Determine the (x, y) coordinate at the center of the cell enclosing the given text.  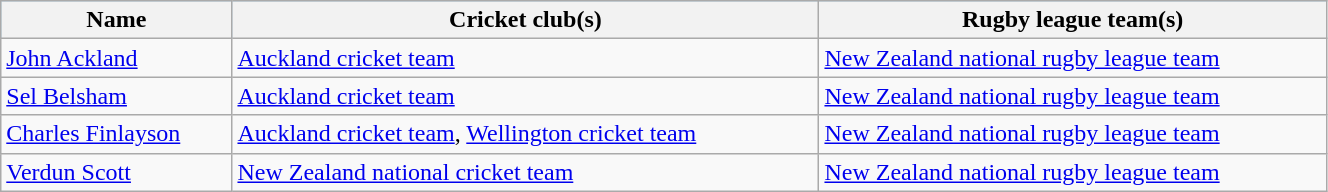
Sel Belsham (116, 96)
Cricket club(s) (526, 20)
New Zealand national cricket team (526, 172)
Charles Finlayson (116, 134)
Rugby league team(s) (1073, 20)
Name (116, 20)
John Ackland (116, 58)
Verdun Scott (116, 172)
Auckland cricket team, Wellington cricket team (526, 134)
